Locate the cell with the specified text and output its (X, Y) center coordinate. 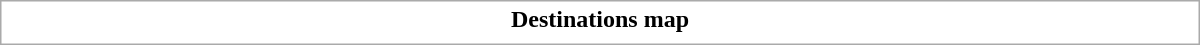
Destinations map (600, 19)
